Pinpoint the cell where the given text exists, returning its (X, Y) midpoint coordinate. 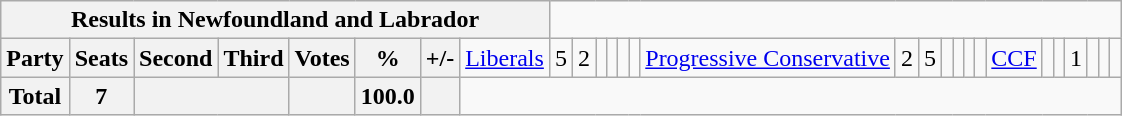
7 (101, 96)
Seats (101, 58)
Liberals (505, 58)
Total (35, 96)
100.0 (388, 96)
Votes (322, 58)
Third (254, 58)
Second (176, 58)
Results in Newfoundland and Labrador (276, 20)
Progressive Conservative (768, 58)
+/- (440, 58)
% (388, 58)
1 (1076, 58)
CCF (1014, 58)
Party (35, 58)
